Scan for the cell matching the given text and deliver its (x, y) coordinate at center. 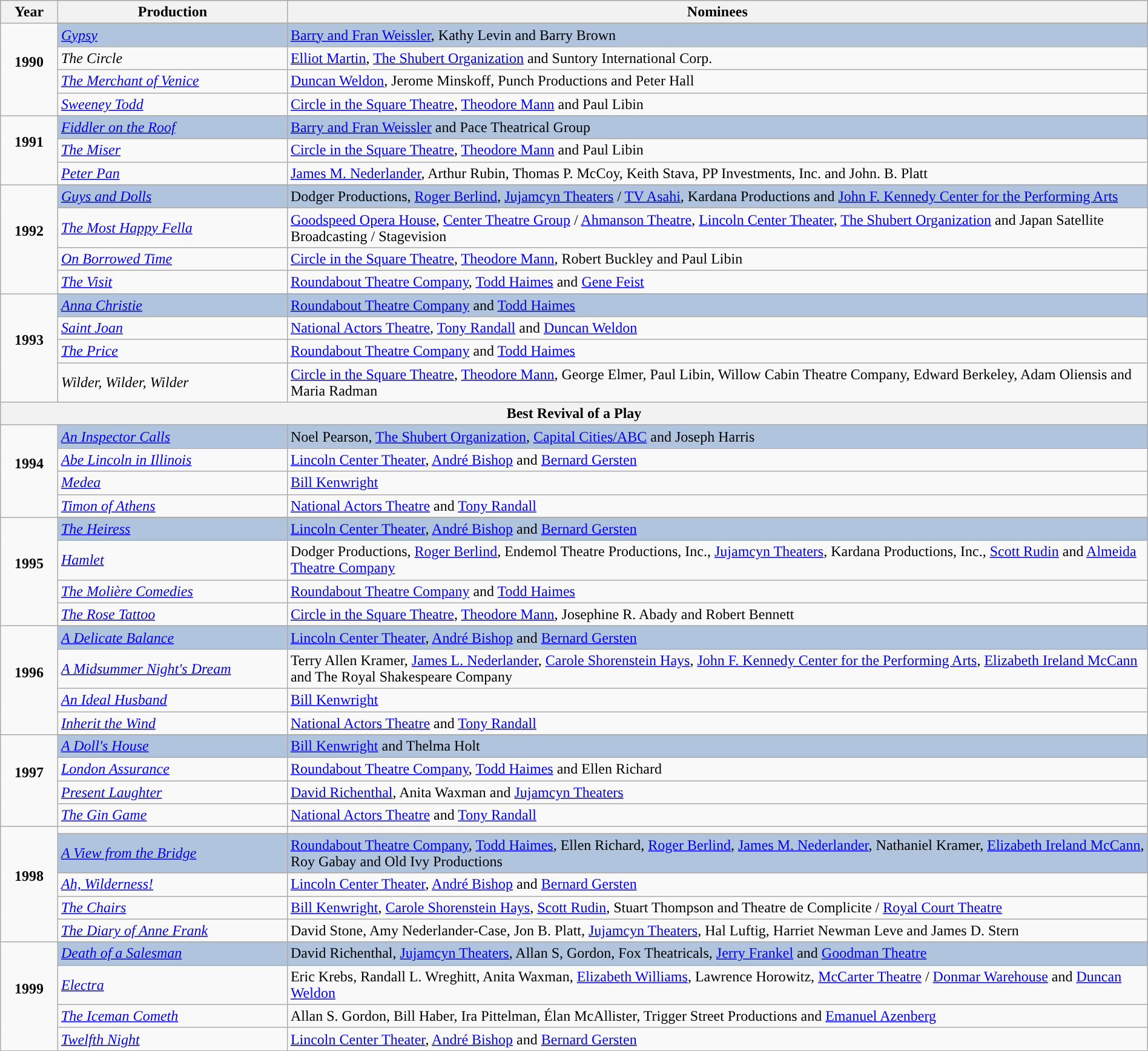
Circle in the Square Theatre, Theodore Mann, Robert Buckley and Paul Libin (717, 259)
Production (172, 12)
Year (29, 12)
An Ideal Husband (172, 700)
National Actors Theatre, Tony Randall and Duncan Weldon (717, 328)
Hamlet (172, 560)
Best Revival of a Play (574, 414)
Eric Krebs, Randall L. Wreghitt, Anita Waxman, Elizabeth Williams, Lawrence Horowitz, McCarter Theatre / Donmar Warehouse and Duncan Weldon (717, 985)
1991 (29, 150)
Anna Christie (172, 305)
The Iceman Cometh (172, 1016)
Roundabout Theatre Company, Todd Haimes and Gene Feist (717, 282)
The Price (172, 351)
An Inspector Calls (172, 437)
1996 (29, 680)
The Molière Comedies (172, 591)
On Borrowed Time (172, 259)
Timon of Athens (172, 506)
Sweeney Todd (172, 104)
Death of a Salesman (172, 953)
David Richenthal, Anita Waxman and Jujamcyn Theaters (717, 792)
Circle in the Square Theatre, Theodore Mann, Josephine R. Abady and Robert Bennett (717, 614)
Gypsy (172, 35)
David Richenthal, Jujamcyn Theaters, Allan S, Gordon, Fox Theatricals, Jerry Frankel and Goodman Theatre (717, 953)
Roundabout Theatre Company, Todd Haimes and Ellen Richard (717, 769)
Inherit the Wind (172, 723)
1998 (29, 884)
1995 (29, 572)
The Visit (172, 282)
The Merchant of Venice (172, 81)
A View from the Bridge (172, 853)
The Diary of Anne Frank (172, 930)
Present Laughter (172, 792)
Fiddler on the Roof (172, 127)
The Miser (172, 150)
1994 (29, 471)
Peter Pan (172, 173)
James M. Nederlander, Arthur Rubin, Thomas P. McCoy, Keith Stava, PP Investments, Inc. and John. B. Platt (717, 173)
Bill Kenwright, Carole Shorenstein Hays, Scott Rudin, Stuart Thompson and Theatre de Complicite / Royal Court Theatre (717, 907)
Twelfth Night (172, 1039)
Noel Pearson, The Shubert Organization, Capital Cities/ABC and Joseph Harris (717, 437)
1997 (29, 781)
1999 (29, 996)
Barry and Fran Weissler and Pace Theatrical Group (717, 127)
Medea (172, 483)
The Circle (172, 58)
1993 (29, 348)
Guys and Dolls (172, 196)
Dodger Productions, Roger Berlind, Jujamcyn Theaters / TV Asahi, Kardana Productions and John F. Kennedy Center for the Performing Arts (717, 196)
1992 (29, 239)
A Delicate Balance (172, 637)
A Doll's House (172, 746)
Barry and Fran Weissler, Kathy Levin and Barry Brown (717, 35)
Duncan Weldon, Jerome Minskoff, Punch Productions and Peter Hall (717, 81)
Electra (172, 985)
Saint Joan (172, 328)
The Gin Game (172, 815)
The Chairs (172, 907)
Allan S. Gordon, Bill Haber, Ira Pittelman, Élan McAllister, Trigger Street Productions and Emanuel Azenberg (717, 1016)
A Midsummer Night's Dream (172, 669)
David Stone, Amy Nederlander-Case, Jon B. Platt, Jujamcyn Theaters, Hal Luftig, Harriet Newman Leve and James D. Stern (717, 930)
Elliot Martin, The Shubert Organization and Suntory International Corp. (717, 58)
Ah, Wilderness! (172, 884)
1990 (29, 70)
Circle in the Square Theatre, Theodore Mann, George Elmer, Paul Libin, Willow Cabin Theatre Company, Edward Berkeley, Adam Oliensis and Maria Radman (717, 383)
Bill Kenwright and Thelma Holt (717, 746)
London Assurance (172, 769)
Wilder, Wilder, Wilder (172, 383)
The Rose Tattoo (172, 614)
The Most Happy Fella (172, 228)
Abe Lincoln in Illinois (172, 460)
The Heiress (172, 529)
Nominees (717, 12)
